Locate the cell with the specified text and output its (x, y) center coordinate. 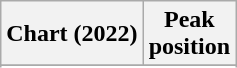
Peakposition (189, 34)
Chart (2022) (72, 34)
